Detect which cell encompasses the target text, then output its [X, Y] center coordinate. 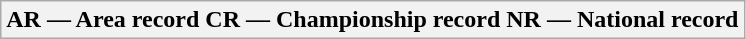
AR — Area record CR — Championship record NR — National record [372, 20]
